Return [x, y] of the center of cell containing provided text 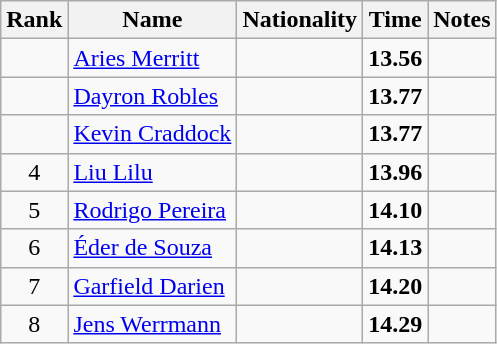
8 [34, 324]
14.13 [396, 248]
Time [396, 20]
14.20 [396, 286]
Name [152, 20]
7 [34, 286]
13.96 [396, 172]
Liu Lilu [152, 172]
Kevin Craddock [152, 134]
4 [34, 172]
14.10 [396, 210]
Éder de Souza [152, 248]
Aries Merritt [152, 58]
5 [34, 210]
Rank [34, 20]
13.56 [396, 58]
Dayron Robles [152, 96]
6 [34, 248]
Garfield Darien [152, 286]
Nationality [300, 20]
14.29 [396, 324]
Notes [462, 20]
Jens Werrmann [152, 324]
Rodrigo Pereira [152, 210]
